For the text-containing cell, return its midpoint in (x, y) coordinate format. 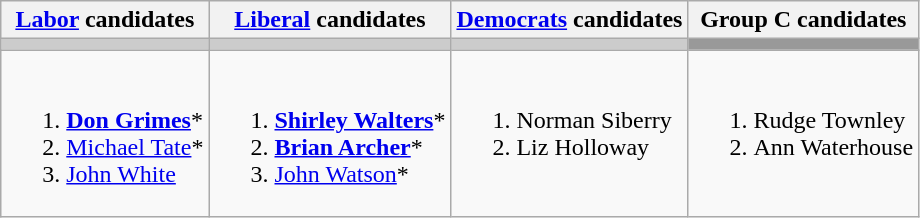
Group C candidates (804, 20)
Democrats candidates (570, 20)
Shirley Walters*Brian Archer*John Watson* (330, 134)
Labor candidates (105, 20)
Don Grimes*Michael Tate*John White (105, 134)
Rudge TownleyAnn Waterhouse (804, 134)
Norman SiberryLiz Holloway (570, 134)
Liberal candidates (330, 20)
